Extract the (x, y) coordinate from the center of the cell holding the provided text.  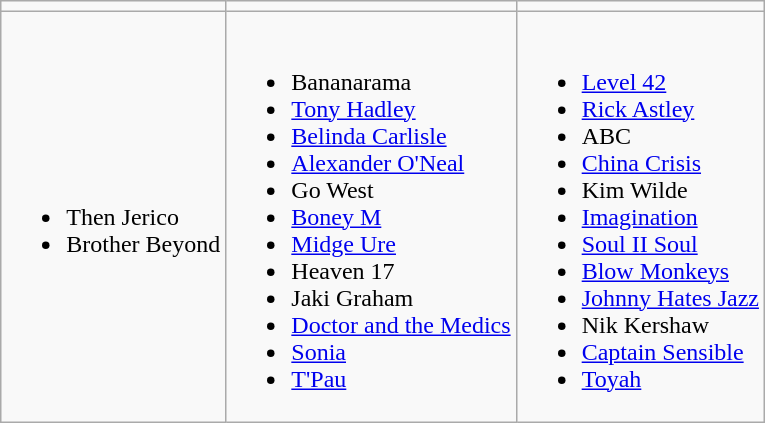
Then JericoBrother Beyond (114, 217)
Level 42Rick AstleyABCChina CrisisKim WildeImaginationSoul II SoulBlow MonkeysJohnny Hates JazzNik KershawCaptain SensibleToyah (640, 217)
BananaramaTony HadleyBelinda CarlisleAlexander O'NealGo WestBoney MMidge UreHeaven 17Jaki GrahamDoctor and the MedicsSoniaT'Pau (371, 217)
